Provide the (x, y) coordinate of the cell's center where the given text is located.  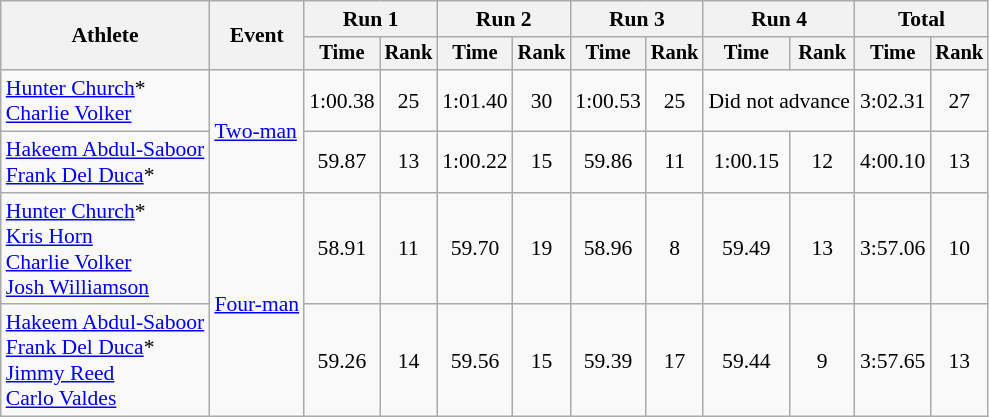
59.87 (342, 162)
Total (922, 19)
59.86 (608, 162)
3:02.31 (892, 100)
58.91 (342, 249)
14 (409, 361)
17 (675, 361)
30 (542, 100)
59.26 (342, 361)
Hakeem Abdul-SaboorFrank Del Duca* (106, 162)
3:57.65 (892, 361)
Run 1 (370, 19)
1:01.40 (474, 100)
27 (959, 100)
3:57.06 (892, 249)
Two-man (256, 131)
1:00.53 (608, 100)
59.70 (474, 249)
4:00.10 (892, 162)
59.39 (608, 361)
Did not advance (779, 100)
Hunter Church*Charlie Volker (106, 100)
1:00.15 (746, 162)
Hunter Church*Kris HornCharlie VolkerJosh Williamson (106, 249)
Event (256, 36)
Hakeem Abdul-SaboorFrank Del Duca*Jimmy ReedCarlo Valdes (106, 361)
12 (822, 162)
59.56 (474, 361)
Four-man (256, 305)
58.96 (608, 249)
59.49 (746, 249)
Run 2 (504, 19)
59.44 (746, 361)
Run 3 (636, 19)
Run 4 (779, 19)
9 (822, 361)
8 (675, 249)
1:00.22 (474, 162)
10 (959, 249)
1:00.38 (342, 100)
Athlete (106, 36)
19 (542, 249)
